Return [X, Y] of the center of cell containing provided text 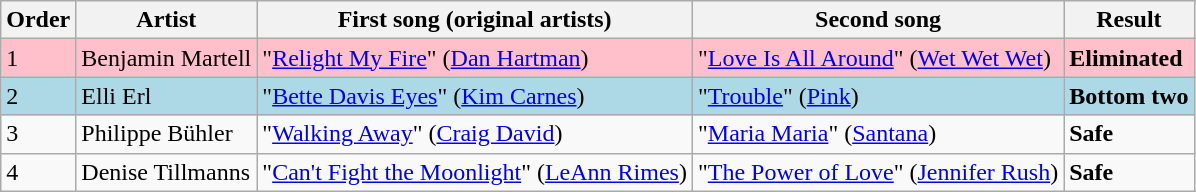
First song (original artists) [475, 20]
3 [38, 134]
Bottom two [1129, 96]
Benjamin Martell [166, 58]
1 [38, 58]
"Relight My Fire" (Dan Hartman) [475, 58]
"Bette Davis Eyes" (Kim Carnes) [475, 96]
"Can't Fight the Moonlight" (LeAnn Rimes) [475, 172]
Eliminated [1129, 58]
Denise Tillmanns [166, 172]
2 [38, 96]
Artist [166, 20]
Philippe Bühler [166, 134]
Second song [878, 20]
"Maria Maria" (Santana) [878, 134]
Elli Erl [166, 96]
4 [38, 172]
Result [1129, 20]
"Love Is All Around" (Wet Wet Wet) [878, 58]
Order [38, 20]
"The Power of Love" (Jennifer Rush) [878, 172]
"Walking Away" (Craig David) [475, 134]
"Trouble" (Pink) [878, 96]
